Search for the cell housing the specified text and yield its (X, Y) center coordinate. 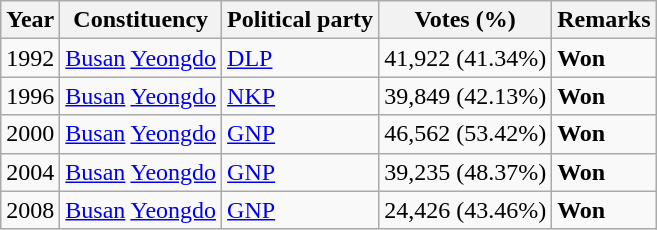
Constituency (141, 20)
2000 (30, 134)
2004 (30, 172)
1996 (30, 96)
DLP (300, 58)
24,426 (43.46%) (466, 210)
Remarks (604, 20)
46,562 (53.42%) (466, 134)
NKP (300, 96)
41,922 (41.34%) (466, 58)
Political party (300, 20)
39,235 (48.37%) (466, 172)
Year (30, 20)
2008 (30, 210)
Votes (%) (466, 20)
39,849 (42.13%) (466, 96)
1992 (30, 58)
